Return (x, y) of the center of cell containing provided text 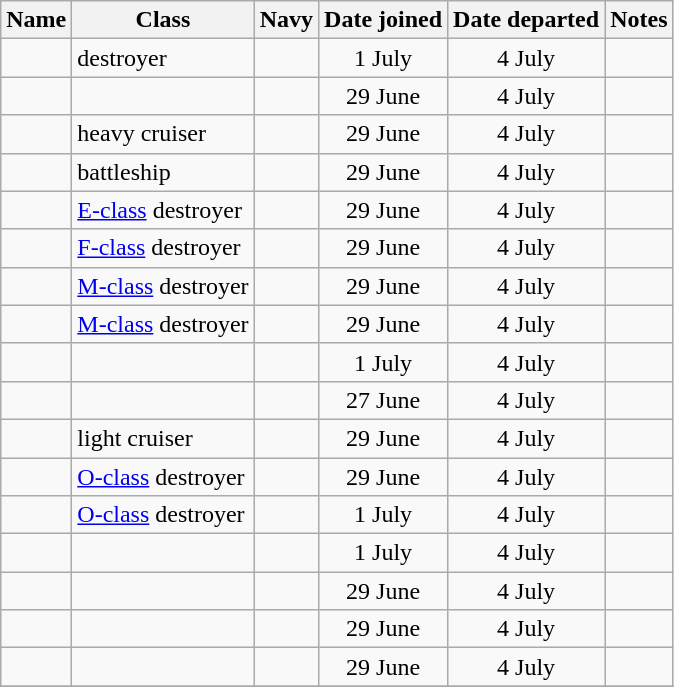
Class (163, 20)
Notes (639, 20)
light cruiser (163, 438)
Date joined (384, 20)
F-class destroyer (163, 248)
Navy (286, 20)
27 June (384, 400)
E-class destroyer (163, 210)
Date departed (526, 20)
heavy cruiser (163, 134)
destroyer (163, 58)
Name (36, 20)
battleship (163, 172)
